For the text-containing cell, return its midpoint in [X, Y] coordinate format. 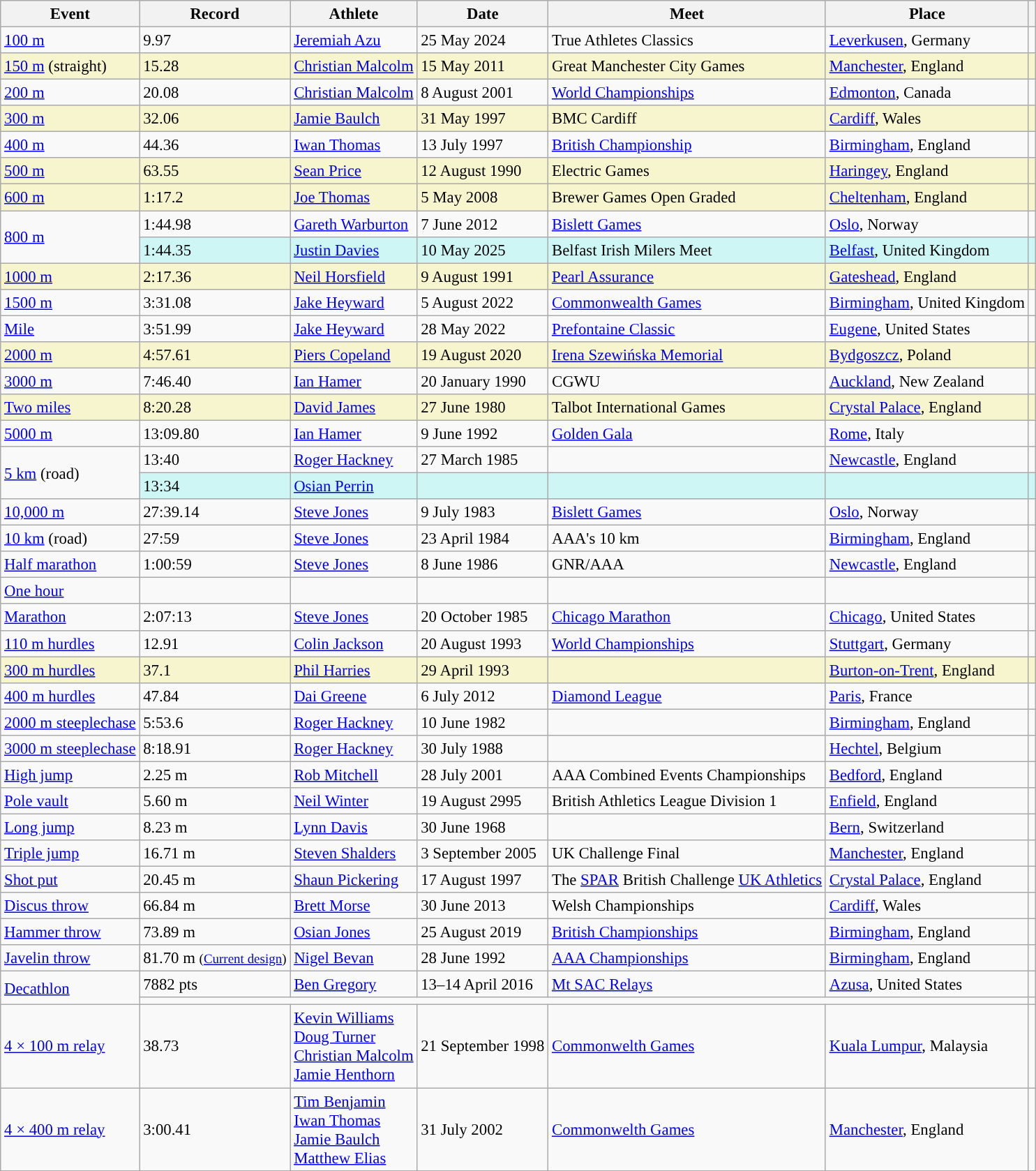
Shot put [70, 880]
Shaun Pickering [354, 880]
13–14 April 2016 [483, 985]
3000 m [70, 381]
4 × 400 m relay [70, 1129]
Diamond League [687, 696]
12 August 1990 [483, 171]
David James [354, 408]
81.70 m (Current design) [215, 958]
9.97 [215, 40]
13:09.80 [215, 433]
Mile [70, 329]
30 July 1988 [483, 749]
20 January 1990 [483, 381]
BMC Cardiff [687, 119]
AAA Combined Events Championships [687, 775]
Eugene, United States [926, 329]
Welsh Championships [687, 906]
Half marathon [70, 565]
19 August 2020 [483, 355]
5.60 m [215, 801]
150 m (straight) [70, 66]
True Athletes Classics [687, 40]
600 m [70, 197]
8 August 2001 [483, 93]
British Athletics League Division 1 [687, 801]
63.55 [215, 171]
Dai Greene [354, 696]
1:44.35 [215, 250]
Brett Morse [354, 906]
5 August 2022 [483, 302]
32.06 [215, 119]
21 September 1998 [483, 1047]
Long jump [70, 827]
27 June 1980 [483, 408]
2000 m [70, 355]
Bydgoszcz, Poland [926, 355]
5 May 2008 [483, 197]
Azusa, United States [926, 985]
7 June 2012 [483, 224]
16.71 m [215, 853]
Jeremiah Azu [354, 40]
2.25 m [215, 775]
Meet [687, 14]
800 m [70, 237]
5000 m [70, 433]
9 June 1992 [483, 433]
37.1 [215, 670]
200 m [70, 93]
Great Manchester City Games [687, 66]
28 June 1992 [483, 958]
5 km (road) [70, 473]
One hour [70, 591]
Paris, France [926, 696]
15.28 [215, 66]
Piers Copeland [354, 355]
2:07:13 [215, 618]
110 m hurdles [70, 643]
Nigel Bevan [354, 958]
Kuala Lumpur, Malaysia [926, 1047]
Discus throw [70, 906]
Lynn Davis [354, 827]
Pole vault [70, 801]
25 August 2019 [483, 932]
Bern, Switzerland [926, 827]
25 May 2024 [483, 40]
Kevin WilliamsDoug TurnerChristian MalcolmJamie Henthorn [354, 1047]
20 October 1985 [483, 618]
Justin Davies [354, 250]
Place [926, 14]
Stuttgart, Germany [926, 643]
Brewer Games Open Graded [687, 197]
15 May 2011 [483, 66]
Record [215, 14]
UK Challenge Final [687, 853]
1000 m [70, 276]
Commonwealth Games [687, 302]
8:20.28 [215, 408]
Rob Mitchell [354, 775]
Auckland, New Zealand [926, 381]
1:17.2 [215, 197]
Two miles [70, 408]
6 July 2012 [483, 696]
100 m [70, 40]
19 August 2995 [483, 801]
Chicago, United States [926, 618]
Pearl Assurance [687, 276]
7:46.40 [215, 381]
Belfast, United Kingdom [926, 250]
Cheltenham, England [926, 197]
28 May 2022 [483, 329]
9 August 1991 [483, 276]
10 May 2025 [483, 250]
44.36 [215, 145]
30 June 2013 [483, 906]
Belfast Irish Milers Meet [687, 250]
Javelin throw [70, 958]
Golden Gala [687, 433]
400 m [70, 145]
13:34 [215, 486]
7882 pts [215, 985]
12.91 [215, 643]
Chicago Marathon [687, 618]
8 June 1986 [483, 565]
Hammer throw [70, 932]
GNR/AAA [687, 565]
Neil Horsfield [354, 276]
Joe Thomas [354, 197]
Jamie Baulch [354, 119]
Edmonton, Canada [926, 93]
1:44.98 [215, 224]
13:40 [215, 460]
Leverkusen, Germany [926, 40]
Tim BenjaminIwan ThomasJamie BaulchMatthew Elias [354, 1129]
500 m [70, 171]
300 m hurdles [70, 670]
Phil Harries [354, 670]
10 km (road) [70, 539]
31 May 1997 [483, 119]
27 March 1985 [483, 460]
1:00:59 [215, 565]
Burton-on-Trent, England [926, 670]
Enfield, England [926, 801]
8.23 m [215, 827]
300 m [70, 119]
4:57.61 [215, 355]
28 July 2001 [483, 775]
AAA's 10 km [687, 539]
British Championship [687, 145]
Haringey, England [926, 171]
9 July 1983 [483, 512]
Mt SAC Relays [687, 985]
Hechtel, Belgium [926, 749]
Iwan Thomas [354, 145]
Bedford, England [926, 775]
30 June 1968 [483, 827]
Sean Price [354, 171]
Athlete [354, 14]
27:59 [215, 539]
3000 m steeplechase [70, 749]
Irena Szewińska Memorial [687, 355]
13 July 1997 [483, 145]
73.89 m [215, 932]
AAA Championships [687, 958]
British Championships [687, 932]
2:17.36 [215, 276]
3:00.41 [215, 1129]
31 July 2002 [483, 1129]
1500 m [70, 302]
Marathon [70, 618]
Neil Winter [354, 801]
Ben Gregory [354, 985]
47.84 [215, 696]
Prefontaine Classic [687, 329]
Event [70, 14]
High jump [70, 775]
400 m hurdles [70, 696]
10 June 1982 [483, 722]
Steven Shalders [354, 853]
38.73 [215, 1047]
4 × 100 m relay [70, 1047]
Rome, Italy [926, 433]
The SPAR British Challenge UK Athletics [687, 880]
10,000 m [70, 512]
29 April 1993 [483, 670]
20.45 m [215, 880]
17 August 1997 [483, 880]
Gateshead, England [926, 276]
Electric Games [687, 171]
3:31.08 [215, 302]
Triple jump [70, 853]
Date [483, 14]
Osian Jones [354, 932]
Decathlon [70, 988]
20.08 [215, 93]
23 April 1984 [483, 539]
Osian Perrin [354, 486]
27:39.14 [215, 512]
8:18.91 [215, 749]
Gareth Warburton [354, 224]
Talbot International Games [687, 408]
2000 m steeplechase [70, 722]
5:53.6 [215, 722]
CGWU [687, 381]
20 August 1993 [483, 643]
3:51.99 [215, 329]
66.84 m [215, 906]
Colin Jackson [354, 643]
3 September 2005 [483, 853]
Birmingham, United Kingdom [926, 302]
